Capture the cell that displays the provided text and extract its [X, Y] central coordinate. 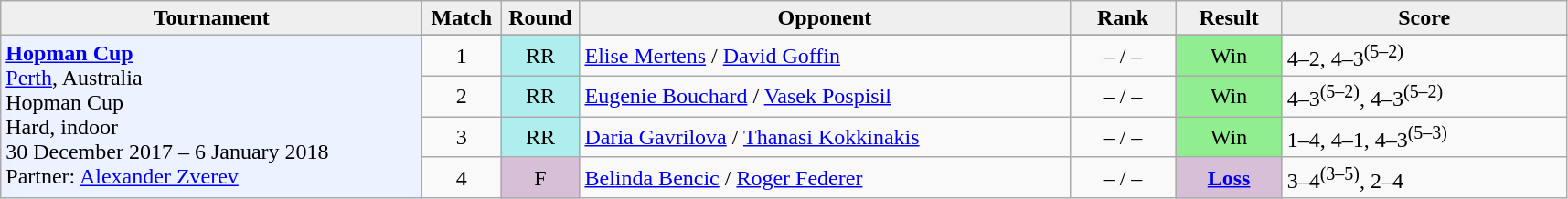
3 [462, 137]
Match [462, 18]
Elise Mertens / David Goffin [825, 57]
4–3(5–2), 4–3(5–2) [1424, 97]
F [540, 177]
Hopman CupPerth, AustraliaHopman CupHard, indoor30 December 2017 – 6 January 2018Partner: Alexander Zverev [212, 117]
Loss [1229, 177]
1 [462, 57]
Round [540, 18]
Result [1229, 18]
Opponent [825, 18]
Belinda Bencic / Roger Federer [825, 177]
Daria Gavrilova / Thanasi Kokkinakis [825, 137]
1–4, 4–1, 4–3(5–3) [1424, 137]
4–2, 4–3(5–2) [1424, 57]
Score [1424, 18]
Eugenie Bouchard / Vasek Pospisil [825, 97]
2 [462, 97]
4 [462, 177]
3–4(3–5), 2–4 [1424, 177]
Tournament [212, 18]
Rank [1123, 18]
